Scan for the cell matching the given text and deliver its [x, y] coordinate at center. 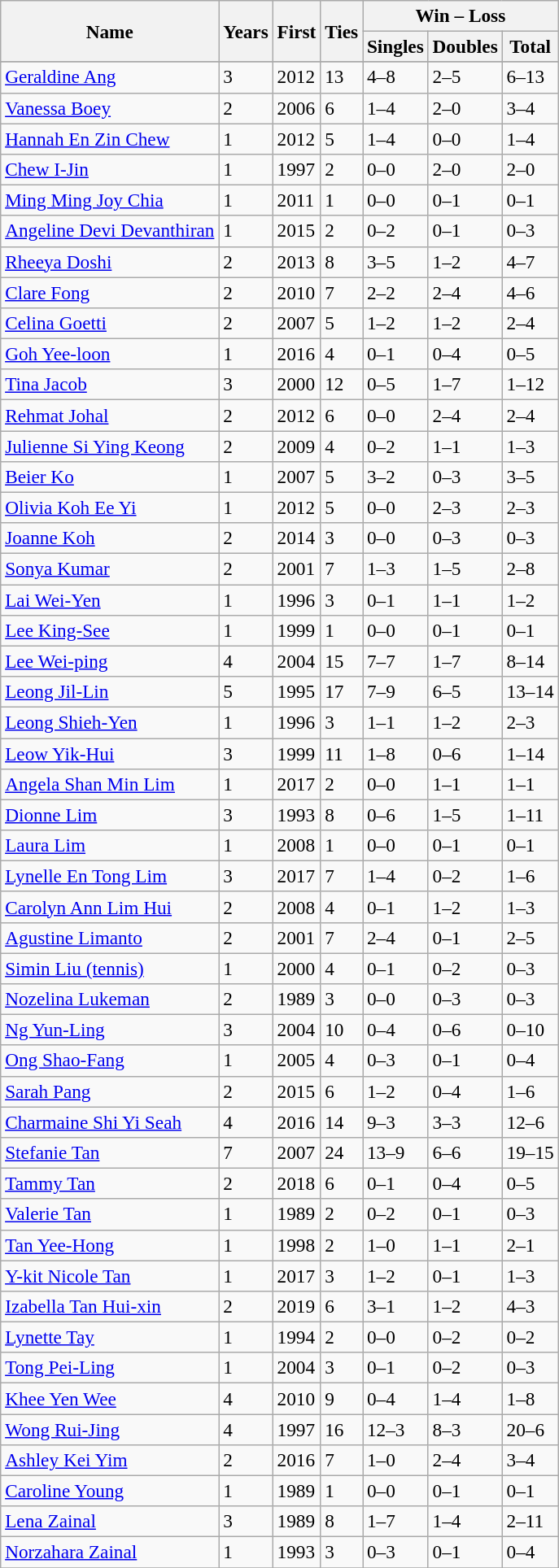
Tan Yee-Hong [110, 1245]
Norzahara Zainal [110, 1552]
Goh Yee-loon [110, 354]
2019 [296, 1306]
6–6 [465, 1152]
Izabella Tan Hui-xin [110, 1306]
4–8 [395, 77]
Angela Shan Min Lim [110, 784]
24 [342, 1152]
1998 [296, 1245]
2–8 [531, 568]
4–6 [531, 292]
Olivia Koh Ee Yi [110, 507]
3–1 [395, 1306]
Sonya Kumar [110, 568]
Lee Wei-ping [110, 661]
Dionne Lim [110, 815]
Julienne Si Ying Keong [110, 446]
Hannah En Zin Chew [110, 138]
Lynette Tay [110, 1337]
Ong Shao-Fang [110, 1061]
First [296, 31]
Win – Loss [461, 15]
1–12 [531, 385]
Geraldine Ang [110, 77]
2009 [296, 446]
Carolyn Ann Lim Hui [110, 907]
Charmaine Shi Yi Seah [110, 1122]
1–14 [531, 753]
3–2 [395, 477]
2006 [296, 108]
7–7 [395, 661]
Tina Jacob [110, 385]
11 [342, 753]
Leow Yik-Hui [110, 753]
16 [342, 1429]
Leong Shieh-Yen [110, 722]
Chew I-Jin [110, 169]
Valerie Tan [110, 1214]
Lynelle En Tong Lim [110, 876]
1994 [296, 1337]
Angeline Devi Devanthiran [110, 231]
Y-kit Nicole Tan [110, 1275]
Nozelina Lukeman [110, 999]
19–15 [531, 1152]
4–3 [531, 1306]
Vanessa Boey [110, 108]
1995 [296, 691]
9 [342, 1398]
Caroline Young [110, 1491]
12 [342, 385]
12–3 [395, 1429]
2–11 [531, 1522]
Ashley Kei Yim [110, 1460]
2014 [296, 538]
0–10 [531, 1030]
Lai Wei-Yen [110, 599]
Tammy Tan [110, 1183]
Name [110, 31]
Laura Lim [110, 845]
13–9 [395, 1152]
Doubles [465, 46]
7–9 [395, 691]
Leong Jil-Lin [110, 691]
3–3 [465, 1122]
4–7 [531, 262]
Beier Ko [110, 477]
10 [342, 1030]
12–6 [531, 1122]
8–3 [465, 1429]
Lee King-See [110, 630]
1–11 [531, 815]
Joanne Koh [110, 538]
2018 [296, 1183]
Agustine Limanto [110, 938]
Sarah Pang [110, 1091]
Singles [395, 46]
15 [342, 661]
Tong Pei-Ling [110, 1368]
2–1 [531, 1245]
Khee Yen Wee [110, 1398]
Wong Rui-Jing [110, 1429]
Rheeya Doshi [110, 262]
Celina Goetti [110, 323]
Ming Ming Joy Chia [110, 200]
2–2 [395, 292]
Ties [342, 31]
2011 [296, 200]
Simin Liu (tennis) [110, 968]
Lena Zainal [110, 1522]
13 [342, 77]
8–14 [531, 661]
9–3 [395, 1122]
Ng Yun-Ling [110, 1030]
20–6 [531, 1429]
2005 [296, 1061]
Years [246, 31]
13–14 [531, 691]
2013 [296, 262]
17 [342, 691]
Clare Fong [110, 292]
Stefanie Tan [110, 1152]
14 [342, 1122]
Total [531, 46]
6–5 [465, 691]
6–13 [531, 77]
Rehmat Johal [110, 415]
